Provide the (x, y) coordinate of the cell's center where the given text is located.  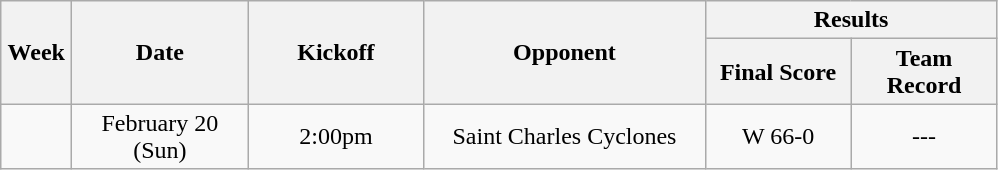
2:00pm (336, 136)
Results (851, 20)
Opponent (564, 52)
Date (160, 52)
W 66-0 (778, 136)
February 20 (Sun) (160, 136)
--- (924, 136)
Final Score (778, 72)
Kickoff (336, 52)
Saint Charles Cyclones (564, 136)
Team Record (924, 72)
Week (36, 52)
